Locate the cell with the specified text and output its (X, Y) center coordinate. 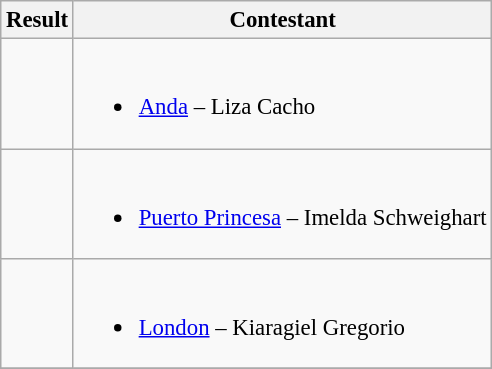
Puerto Princesa – Imelda Schweighart (282, 204)
Contestant (282, 20)
Result (38, 20)
London – Kiaragiel Gregorio (282, 314)
Anda – Liza Cacho (282, 94)
